Pinpoint the cell where the given text exists, returning its [X, Y] midpoint coordinate. 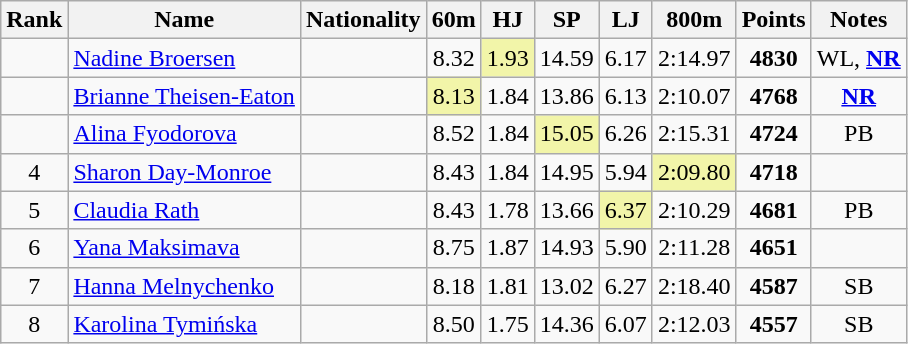
8.52 [454, 134]
8.18 [454, 286]
Alina Fyodorova [184, 134]
1.87 [508, 248]
6 [34, 248]
14.36 [566, 324]
5 [34, 210]
7 [34, 286]
4724 [774, 134]
6.13 [626, 96]
14.59 [566, 58]
4651 [774, 248]
15.05 [566, 134]
Nationality [363, 20]
Hanna Melnychenko [184, 286]
6.37 [626, 210]
2:18.40 [694, 286]
14.95 [566, 172]
Points [774, 20]
8 [34, 324]
800m [694, 20]
5.94 [626, 172]
1.81 [508, 286]
2:11.28 [694, 248]
HJ [508, 20]
1.75 [508, 324]
2:09.80 [694, 172]
2:14.97 [694, 58]
2:10.29 [694, 210]
2:10.07 [694, 96]
1.78 [508, 210]
WL, NR [858, 58]
4718 [774, 172]
Karolina Tymińska [184, 324]
Sharon Day-Monroe [184, 172]
4830 [774, 58]
13.02 [566, 286]
Nadine Broersen [184, 58]
SP [566, 20]
8.50 [454, 324]
8.32 [454, 58]
4587 [774, 286]
8.75 [454, 248]
Claudia Rath [184, 210]
6.27 [626, 286]
2:15.31 [694, 134]
5.90 [626, 248]
14.93 [566, 248]
Notes [858, 20]
8.13 [454, 96]
6.07 [626, 324]
1.93 [508, 58]
4681 [774, 210]
LJ [626, 20]
NR [858, 96]
2:12.03 [694, 324]
4768 [774, 96]
13.86 [566, 96]
4 [34, 172]
Brianne Theisen-Eaton [184, 96]
4557 [774, 324]
6.26 [626, 134]
Name [184, 20]
6.17 [626, 58]
13.66 [566, 210]
Yana Maksimava [184, 248]
Rank [34, 20]
60m [454, 20]
